Search for the cell housing the specified text and yield its (X, Y) center coordinate. 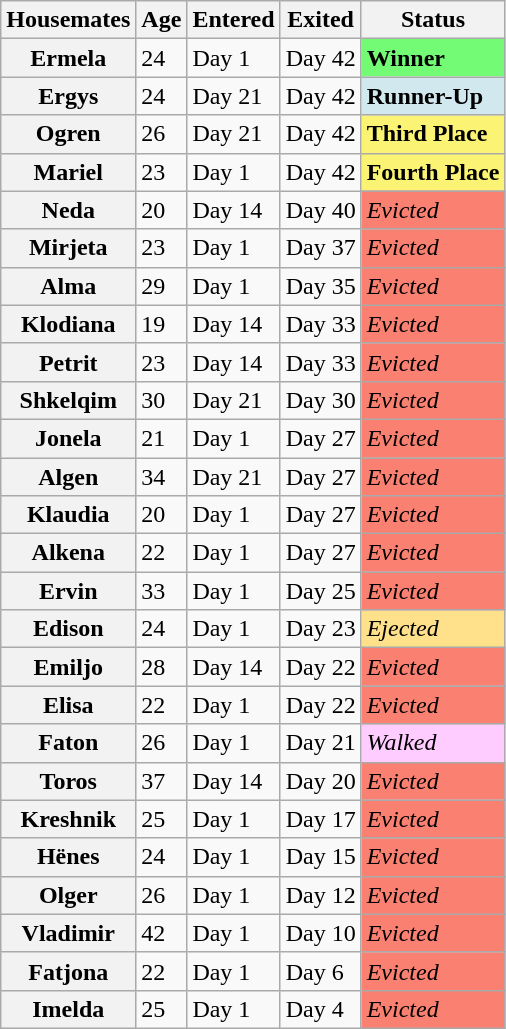
Day 10 (320, 933)
Petrit (68, 362)
Elisa (68, 705)
Day 17 (320, 819)
Jonela (68, 438)
Ervin (68, 591)
Neda (68, 210)
Age (162, 20)
Runner-Up (433, 96)
Edison (68, 629)
Shkelqim (68, 400)
Day 30 (320, 400)
Mariel (68, 172)
Day 35 (320, 286)
Status (433, 20)
Fatjona (68, 971)
Day 37 (320, 248)
Alma (68, 286)
Day 4 (320, 1009)
37 (162, 781)
Faton (68, 743)
21 (162, 438)
Ejected (433, 629)
Hënes (68, 857)
33 (162, 591)
Day 25 (320, 591)
Winner (433, 58)
Walked (433, 743)
Exited (320, 20)
Emiljo (68, 667)
Klodiana (68, 324)
Day 15 (320, 857)
Alkena (68, 553)
Day 20 (320, 781)
Algen (68, 477)
30 (162, 400)
Toros (68, 781)
Ermela (68, 58)
34 (162, 477)
Day 12 (320, 895)
Olger (68, 895)
Day 40 (320, 210)
Third Place (433, 134)
Entered (234, 20)
29 (162, 286)
Vladimir (68, 933)
Imelda (68, 1009)
Ogren (68, 134)
Ergys (68, 96)
Fourth Place (433, 172)
28 (162, 667)
Mirjeta (68, 248)
Day 6 (320, 971)
Housemates (68, 20)
Day 23 (320, 629)
Klaudia (68, 515)
Kreshnik (68, 819)
42 (162, 933)
19 (162, 324)
